Identify which cell holds the provided text, then report its (X, Y) central coordinate. 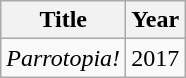
Parrotopia! (64, 58)
Year (156, 20)
Title (64, 20)
2017 (156, 58)
